From the cell containing the given text, extract its center point as (X, Y) coordinate. 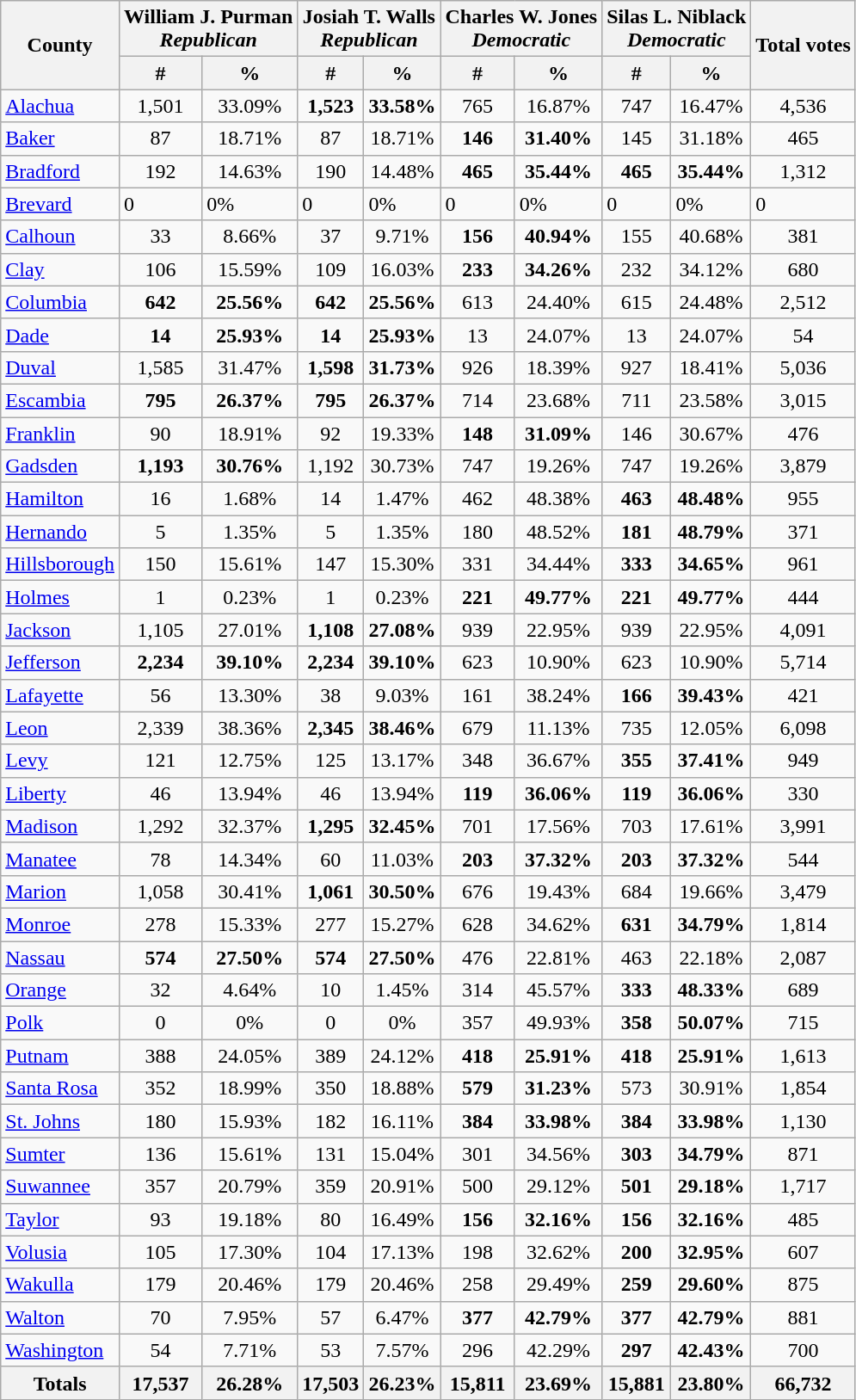
200 (637, 1252)
50.07% (711, 1023)
17.56% (557, 826)
166 (637, 695)
421 (804, 695)
104 (330, 1252)
233 (477, 269)
1.47% (403, 499)
16.87% (557, 106)
Putnam (60, 1056)
33.58% (403, 106)
Lafayette (60, 695)
37 (330, 237)
949 (804, 761)
34.12% (711, 269)
358 (637, 1023)
1,814 (804, 924)
Hamilton (60, 499)
42.29% (557, 1350)
Polk (60, 1023)
1,193 (160, 466)
Dade (60, 335)
703 (637, 826)
Walton (60, 1317)
18.91% (249, 433)
2,339 (160, 728)
2,087 (804, 958)
Manatee (60, 859)
389 (330, 1056)
30.41% (249, 891)
Duval (60, 367)
Brevard (60, 204)
18.99% (249, 1089)
10 (330, 990)
6,098 (804, 728)
462 (477, 499)
1,058 (160, 891)
15.30% (403, 564)
676 (477, 891)
121 (160, 761)
16.03% (403, 269)
18.88% (403, 1089)
278 (160, 924)
259 (637, 1285)
145 (637, 139)
1,598 (330, 367)
1,130 (804, 1121)
Suwannee (60, 1187)
3,015 (804, 400)
628 (477, 924)
24.12% (403, 1056)
20.91% (403, 1187)
30.67% (711, 433)
1,312 (804, 171)
48.52% (557, 532)
32.62% (557, 1252)
1,292 (160, 826)
926 (477, 367)
355 (637, 761)
1,105 (160, 630)
32 (160, 990)
Alachua (60, 106)
23.69% (557, 1383)
80 (330, 1219)
12.75% (249, 761)
33.09% (249, 106)
8.66% (249, 237)
544 (804, 859)
90 (160, 433)
30.50% (403, 891)
11.03% (403, 859)
359 (330, 1187)
3,991 (804, 826)
38.46% (403, 728)
875 (804, 1285)
1,501 (160, 106)
150 (160, 564)
66,732 (804, 1383)
1,192 (330, 466)
39.43% (711, 695)
955 (804, 499)
Liberty (60, 793)
689 (804, 990)
1,295 (330, 826)
24.05% (249, 1056)
303 (637, 1154)
48.48% (711, 499)
7.71% (249, 1350)
371 (804, 532)
45.57% (557, 990)
32.37% (249, 826)
1,717 (804, 1187)
136 (160, 1154)
352 (160, 1089)
48.38% (557, 499)
16.11% (403, 1121)
735 (637, 728)
500 (477, 1187)
573 (637, 1089)
23.80% (711, 1383)
31.18% (711, 139)
34.44% (557, 564)
17.61% (711, 826)
Hernando (60, 532)
181 (637, 532)
348 (477, 761)
60 (330, 859)
Gadsden (60, 466)
501 (637, 1187)
30.91% (711, 1089)
314 (477, 990)
444 (804, 597)
Levy (60, 761)
258 (477, 1285)
Nassau (60, 958)
301 (477, 1154)
7.57% (403, 1350)
92 (330, 433)
56 (160, 695)
15.33% (249, 924)
125 (330, 761)
Taylor (60, 1219)
4.64% (249, 990)
1,585 (160, 367)
147 (330, 564)
765 (477, 106)
1,523 (330, 106)
161 (477, 695)
15.27% (403, 924)
297 (637, 1350)
679 (477, 728)
32.45% (403, 826)
13.17% (403, 761)
3,479 (804, 891)
131 (330, 1154)
485 (804, 1219)
30.73% (403, 466)
Charles W. Jones Democratic (521, 29)
190 (330, 171)
31.47% (249, 367)
16.47% (711, 106)
18.41% (711, 367)
24.40% (557, 302)
871 (804, 1154)
881 (804, 1317)
38 (330, 695)
26.23% (403, 1383)
17,503 (330, 1383)
49.93% (557, 1023)
Escambia (60, 400)
631 (637, 924)
684 (637, 891)
232 (637, 269)
14.48% (403, 171)
70 (160, 1317)
19.66% (711, 891)
37.41% (711, 761)
78 (160, 859)
148 (477, 433)
15.93% (249, 1121)
350 (330, 1089)
19.18% (249, 1219)
14.34% (249, 859)
Jackson (60, 630)
23.58% (711, 400)
615 (637, 302)
Silas L. Niblack Democratic (676, 29)
33 (160, 237)
579 (477, 1089)
192 (160, 171)
14.63% (249, 171)
16.49% (403, 1219)
Santa Rosa (60, 1089)
1,108 (330, 630)
7.95% (249, 1317)
34.62% (557, 924)
57 (330, 1317)
26.28% (249, 1383)
34.56% (557, 1154)
1,613 (804, 1056)
Wakulla (60, 1285)
38.24% (557, 695)
42.43% (711, 1350)
Josiah T. Walls Republican (369, 29)
2,512 (804, 302)
16 (160, 499)
Total votes (804, 45)
27.01% (249, 630)
17.13% (403, 1252)
31.73% (403, 367)
William J. Purman Republican (208, 29)
715 (804, 1023)
Holmes (60, 597)
330 (804, 793)
29.49% (557, 1285)
15.04% (403, 1154)
711 (637, 400)
31.40% (557, 139)
County (60, 45)
Marion (60, 891)
23.68% (557, 400)
36.67% (557, 761)
296 (477, 1350)
19.33% (403, 433)
613 (477, 302)
961 (804, 564)
607 (804, 1252)
Bradford (60, 171)
12.05% (711, 728)
Clay (60, 269)
155 (637, 237)
1.45% (403, 990)
29.60% (711, 1285)
31.09% (557, 433)
19.43% (557, 891)
Calhoun (60, 237)
701 (477, 826)
388 (160, 1056)
32.95% (711, 1252)
381 (804, 237)
2,345 (330, 728)
11.13% (557, 728)
48.79% (711, 532)
700 (804, 1350)
1.68% (249, 499)
4,091 (804, 630)
15,811 (477, 1383)
106 (160, 269)
53 (330, 1350)
Totals (60, 1383)
27.08% (403, 630)
1,854 (804, 1089)
Washington (60, 1350)
182 (330, 1121)
40.94% (557, 237)
198 (477, 1252)
331 (477, 564)
105 (160, 1252)
30.76% (249, 466)
714 (477, 400)
Jefferson (60, 663)
17,537 (160, 1383)
Franklin (60, 433)
48.33% (711, 990)
Baker (60, 139)
34.26% (557, 269)
22.81% (557, 958)
31.23% (557, 1089)
93 (160, 1219)
1,061 (330, 891)
20.79% (249, 1187)
St. Johns (60, 1121)
927 (637, 367)
13.30% (249, 695)
5,714 (804, 663)
29.18% (711, 1187)
680 (804, 269)
15.59% (249, 269)
24.48% (711, 302)
Columbia (60, 302)
6.47% (403, 1317)
Orange (60, 990)
17.30% (249, 1252)
Volusia (60, 1252)
18.39% (557, 367)
40.68% (711, 237)
22.18% (711, 958)
Sumter (60, 1154)
9.03% (403, 695)
5,036 (804, 367)
4,536 (804, 106)
38.36% (249, 728)
34.65% (711, 564)
Hillsborough (60, 564)
277 (330, 924)
15,881 (637, 1383)
3,879 (804, 466)
109 (330, 269)
Monroe (60, 924)
Madison (60, 826)
29.12% (557, 1187)
Leon (60, 728)
9.71% (403, 237)
